Pinpoint the cell where the given text exists, returning its (x, y) midpoint coordinate. 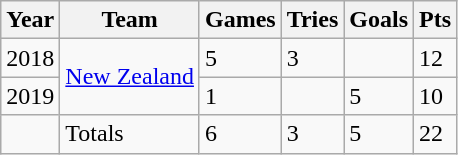
New Zealand (130, 77)
1 (240, 96)
22 (436, 134)
Pts (436, 20)
6 (240, 134)
Totals (130, 134)
Tries (312, 20)
2018 (30, 58)
2019 (30, 96)
10 (436, 96)
12 (436, 58)
Goals (379, 20)
Year (30, 20)
Games (240, 20)
Team (130, 20)
